Scan for the cell matching the given text and deliver its [x, y] coordinate at center. 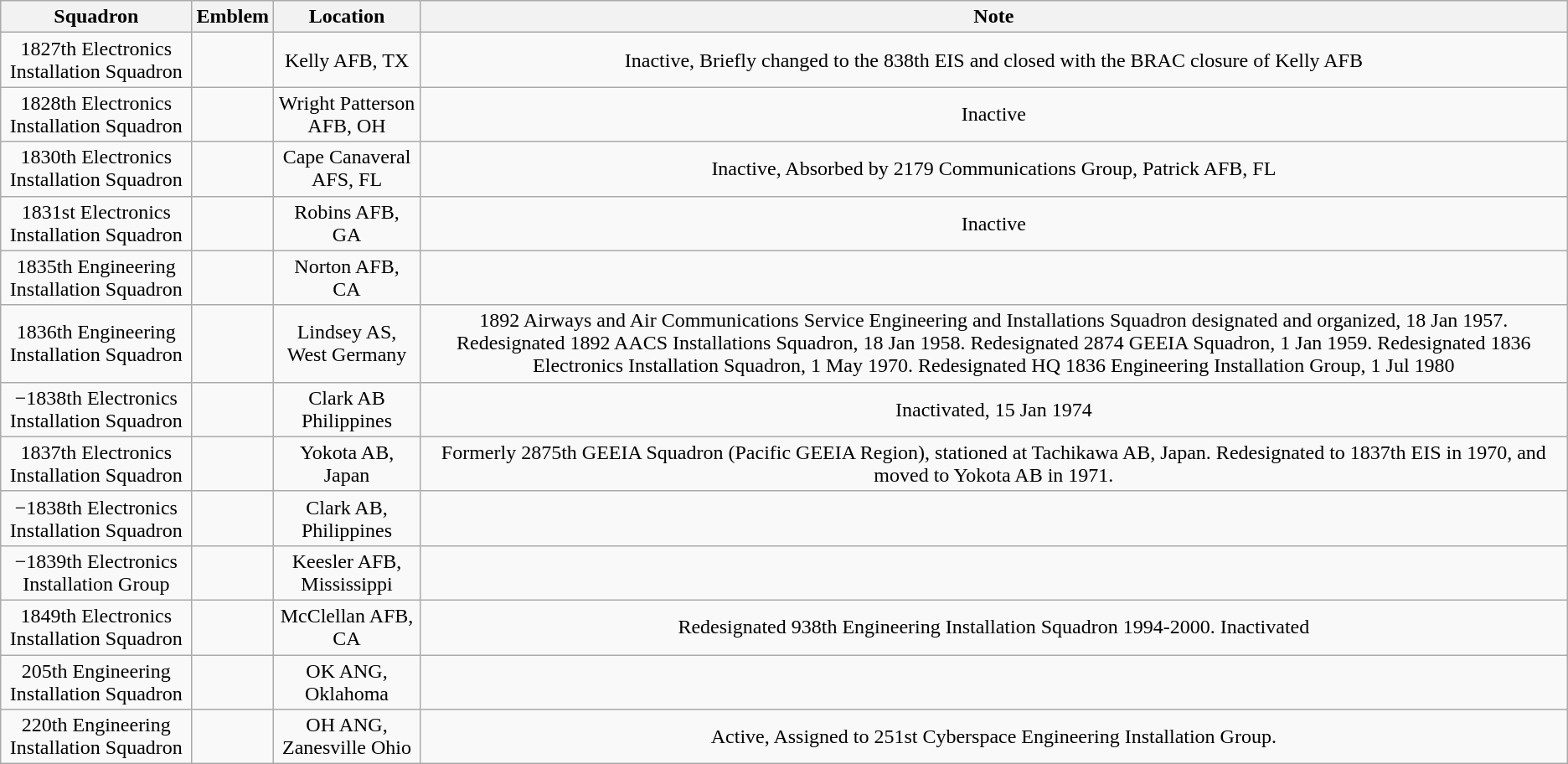
OK ANG, Oklahoma [347, 682]
Inactive, Absorbed by 2179 Communications Group, Patrick AFB, FL [993, 169]
OH ANG, Zanesville Ohio [347, 737]
Inactive, Briefly changed to the 838th EIS and closed with the BRAC closure of Kelly AFB [993, 60]
1835th Engineering Installation Squadron [96, 278]
1849th Electronics Installation Squadron [96, 627]
Location [347, 17]
1831st Electronics Installation Squadron [96, 223]
Norton AFB, CA [347, 278]
1830th Electronics Installation Squadron [96, 169]
1837th Electronics Installation Squadron [96, 464]
Active, Assigned to 251st Cyberspace Engineering Installation Group. [993, 737]
1836th Engineering Installation Squadron [96, 343]
Clark AB, Philippines [347, 518]
Inactivated, 15 Jan 1974 [993, 409]
Lindsey AS, West Germany [347, 343]
Robins AFB, GA [347, 223]
220th Engineering Installation Squadron [96, 737]
Yokota AB, Japan [347, 464]
Keesler AFB, Mississippi [347, 573]
Emblem [233, 17]
Cape Canaveral AFS, FL [347, 169]
Clark AB Philippines [347, 409]
1828th Electronics Installation Squadron [96, 114]
1827th Electronics Installation Squadron [96, 60]
Kelly AFB, TX [347, 60]
Squadron [96, 17]
205th Engineering Installation Squadron [96, 682]
−1839th Electronics Installation Group [96, 573]
Note [993, 17]
McClellan AFB, CA [347, 627]
Wright Patterson AFB, OH [347, 114]
Redesignated 938th Engineering Installation Squadron 1994-2000. Inactivated [993, 627]
